Find where the given text appears and provide that cell's center as (X, Y) coordinate. 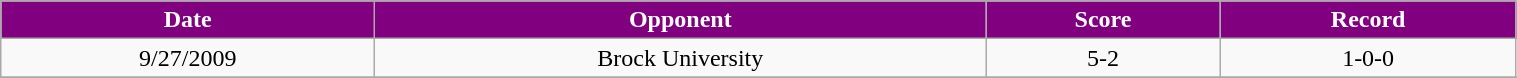
Score (1103, 20)
5-2 (1103, 58)
Brock University (680, 58)
Date (188, 20)
Opponent (680, 20)
9/27/2009 (188, 58)
Record (1368, 20)
1-0-0 (1368, 58)
